Identify which cell holds the provided text, then report its (x, y) central coordinate. 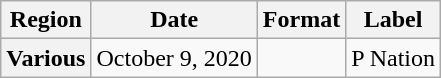
Format (301, 20)
October 9, 2020 (174, 58)
P Nation (394, 58)
Label (394, 20)
Date (174, 20)
Region (46, 20)
Various (46, 58)
